Detect which cell encompasses the target text, then output its (X, Y) center coordinate. 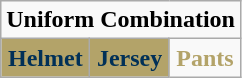
Helmet (46, 58)
Uniform Combination (121, 20)
Jersey (130, 58)
Pants (204, 58)
